Provide the (x, y) coordinate of the cell's center where the given text is located.  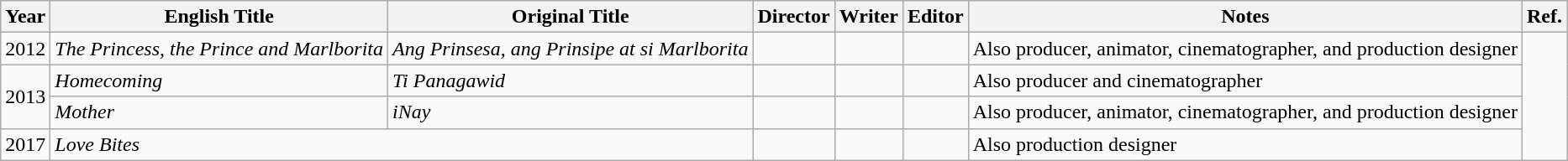
Ti Panagawid (571, 80)
Homecoming (219, 80)
Love Bites (402, 144)
Year (25, 17)
2017 (25, 144)
Mother (219, 112)
Writer (869, 17)
Ang Prinsesa, ang Prinsipe at si Marlborita (571, 49)
The Princess, the Prince and Marlborita (219, 49)
Director (793, 17)
2013 (25, 96)
Ref. (1544, 17)
Notes (1245, 17)
2012 (25, 49)
English Title (219, 17)
iNay (571, 112)
Editor (935, 17)
Also producer and cinematographer (1245, 80)
Also production designer (1245, 144)
Original Title (571, 17)
